Return (x, y) of the center of cell containing provided text 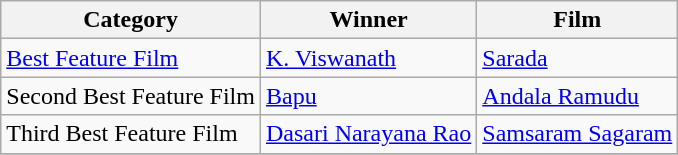
Best Feature Film (131, 58)
K. Viswanath (368, 58)
Winner (368, 20)
Category (131, 20)
Film (578, 20)
Third Best Feature Film (131, 134)
Bapu (368, 96)
Samsaram Sagaram (578, 134)
Dasari Narayana Rao (368, 134)
Sarada (578, 58)
Andala Ramudu (578, 96)
Second Best Feature Film (131, 96)
